Locate the cell with the specified text and output its (x, y) center coordinate. 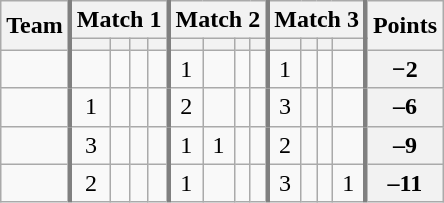
Points (404, 26)
Match 3 (316, 20)
–11 (404, 183)
Team (36, 26)
–9 (404, 145)
−2 (404, 69)
–6 (404, 107)
Match 2 (218, 20)
Match 1 (120, 20)
